Locate the cell with the specified text and output its (x, y) center coordinate. 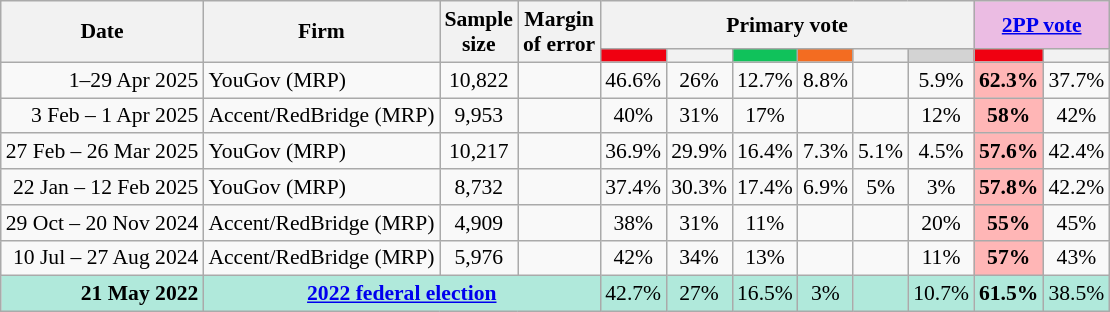
36.9% (633, 152)
Firm (321, 32)
10,822 (479, 80)
40% (633, 116)
3 Feb – 1 Apr 2025 (102, 116)
37.7% (1076, 80)
34% (699, 258)
5.1% (880, 152)
38% (633, 223)
17.4% (765, 187)
30.3% (699, 187)
62.3% (1008, 80)
8,732 (479, 187)
4,909 (479, 223)
38.5% (1076, 294)
27 Feb – 26 Mar 2025 (102, 152)
12.7% (765, 80)
20% (941, 223)
26% (699, 80)
10 Jul – 27 Aug 2024 (102, 258)
22 Jan – 12 Feb 2025 (102, 187)
21 May 2022 (102, 294)
4.5% (941, 152)
42.7% (633, 294)
29 Oct – 20 Nov 2024 (102, 223)
2PP vote (1042, 25)
17% (765, 116)
Primary vote (787, 25)
27% (699, 294)
5.9% (941, 80)
6.9% (826, 187)
61.5% (1008, 294)
Samplesize (479, 32)
8.8% (826, 80)
57.6% (1008, 152)
2022 federal election (402, 294)
45% (1076, 223)
29.9% (699, 152)
1–29 Apr 2025 (102, 80)
16.4% (765, 152)
10.7% (941, 294)
42.2% (1076, 187)
10,217 (479, 152)
13% (765, 258)
57.8% (1008, 187)
43% (1076, 258)
58% (1008, 116)
12% (941, 116)
55% (1008, 223)
57% (1008, 258)
9,953 (479, 116)
46.6% (633, 80)
16.5% (765, 294)
Date (102, 32)
7.3% (826, 152)
Marginof error (559, 32)
42.4% (1076, 152)
37.4% (633, 187)
5,976 (479, 258)
5% (880, 187)
